Detect which cell encompasses the target text, then output its (x, y) center coordinate. 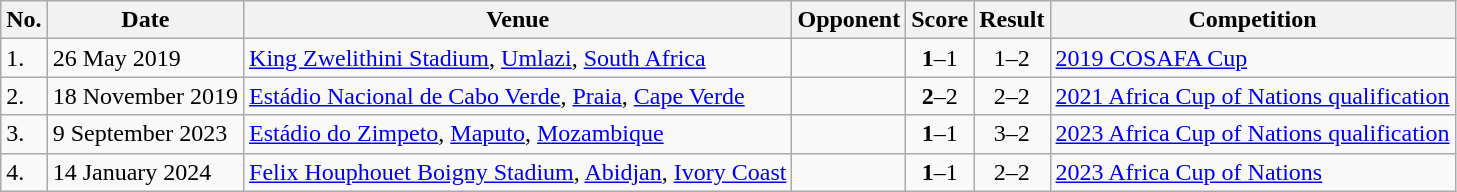
2019 COSAFA Cup (1252, 58)
1. (24, 58)
Result (1012, 20)
1–2 (1012, 58)
Date (145, 20)
Score (940, 20)
Estádio Nacional de Cabo Verde, Praia, Cape Verde (518, 96)
Estádio do Zimpeto, Maputo, Mozambique (518, 134)
2023 Africa Cup of Nations (1252, 172)
Venue (518, 20)
14 January 2024 (145, 172)
18 November 2019 (145, 96)
No. (24, 20)
26 May 2019 (145, 58)
2021 Africa Cup of Nations qualification (1252, 96)
Felix Houphouet Boigny Stadium, Abidjan, Ivory Coast (518, 172)
2. (24, 96)
9 September 2023 (145, 134)
King Zwelithini Stadium, Umlazi, South Africa (518, 58)
Competition (1252, 20)
3–2 (1012, 134)
4. (24, 172)
Opponent (849, 20)
2023 Africa Cup of Nations qualification (1252, 134)
3. (24, 134)
